Extract the (X, Y) coordinate from the center of the cell holding the provided text.  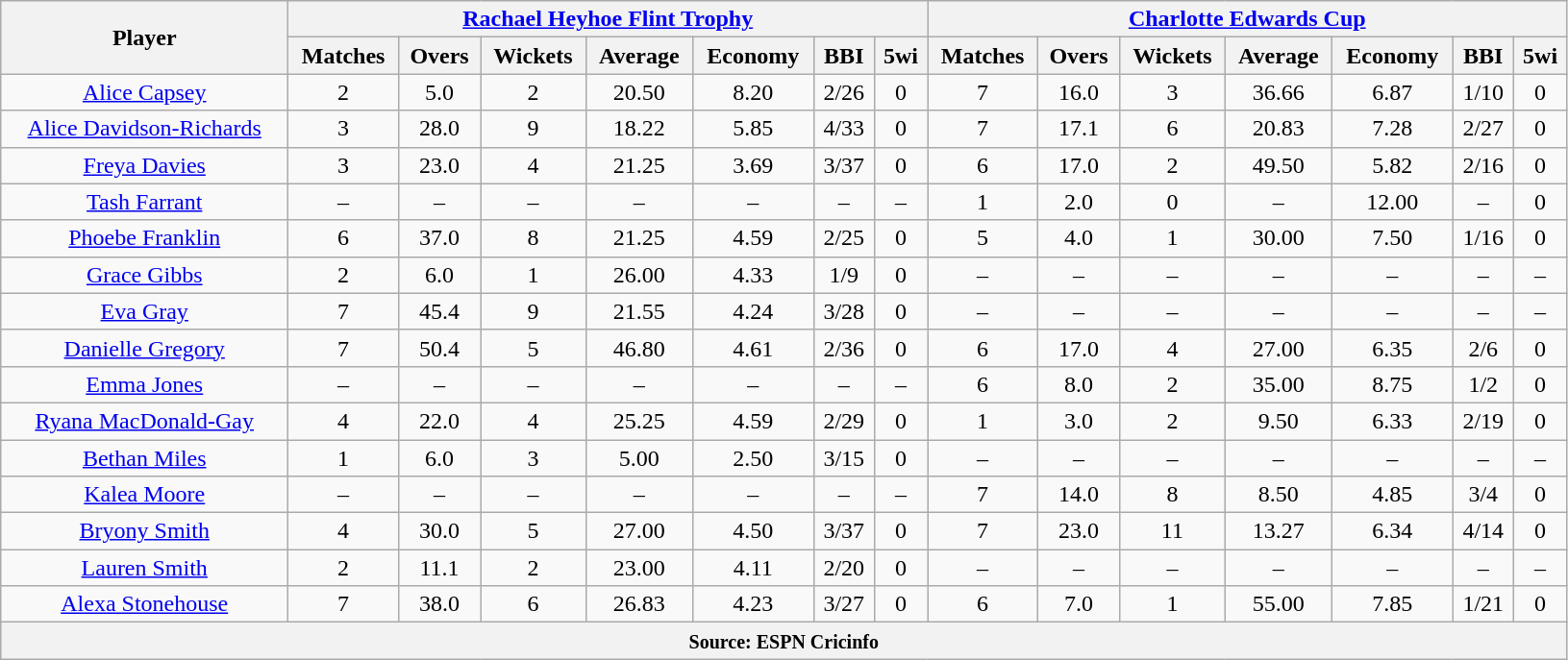
5.00 (638, 458)
36.66 (1279, 92)
7.28 (1392, 129)
4.33 (753, 275)
23.00 (638, 568)
4.0 (1079, 238)
3/4 (1482, 495)
Grace Gibbs (144, 275)
6.33 (1392, 421)
2/29 (844, 421)
17.1 (1079, 129)
4.61 (753, 348)
4/33 (844, 129)
Freya Davies (144, 165)
35.00 (1279, 384)
8.50 (1279, 495)
8.0 (1079, 384)
Bethan Miles (144, 458)
5.82 (1392, 165)
8.75 (1392, 384)
20.50 (638, 92)
4.11 (753, 568)
Tash Farrant (144, 202)
11 (1173, 531)
4.23 (753, 604)
8.20 (753, 92)
7.85 (1392, 604)
Phoebe Franklin (144, 238)
46.80 (638, 348)
Alice Davidson-Richards (144, 129)
4.24 (753, 311)
2/20 (844, 568)
1/21 (1482, 604)
16.0 (1079, 92)
Danielle Gregory (144, 348)
Ryana MacDonald-Gay (144, 421)
5.85 (753, 129)
9.50 (1279, 421)
2/25 (844, 238)
28.0 (440, 129)
3/28 (844, 311)
Eva Gray (144, 311)
37.0 (440, 238)
1/9 (844, 275)
4/14 (1482, 531)
30.0 (440, 531)
1/10 (1482, 92)
Charlotte Edwards Cup (1248, 19)
7.0 (1079, 604)
2/27 (1482, 129)
6.34 (1392, 531)
30.00 (1279, 238)
Player (144, 37)
11.1 (440, 568)
26.00 (638, 275)
2/16 (1482, 165)
6.35 (1392, 348)
7.50 (1392, 238)
4.50 (753, 531)
Kalea Moore (144, 495)
5.0 (440, 92)
38.0 (440, 604)
25.25 (638, 421)
50.4 (440, 348)
Emma Jones (144, 384)
14.0 (1079, 495)
1/2 (1482, 384)
3/15 (844, 458)
Rachael Heyhoe Flint Trophy (608, 19)
21.55 (638, 311)
Alexa Stonehouse (144, 604)
13.27 (1279, 531)
Lauren Smith (144, 568)
22.0 (440, 421)
2/19 (1482, 421)
2/26 (844, 92)
2.0 (1079, 202)
2/6 (1482, 348)
Source: ESPN Cricinfo (784, 641)
Alice Capsey (144, 92)
45.4 (440, 311)
3.69 (753, 165)
1/16 (1482, 238)
2/36 (844, 348)
2.50 (753, 458)
55.00 (1279, 604)
12.00 (1392, 202)
49.50 (1279, 165)
26.83 (638, 604)
6.87 (1392, 92)
4.85 (1392, 495)
Bryony Smith (144, 531)
3/27 (844, 604)
3.0 (1079, 421)
18.22 (638, 129)
20.83 (1279, 129)
